Search for the cell housing the specified text and yield its (X, Y) center coordinate. 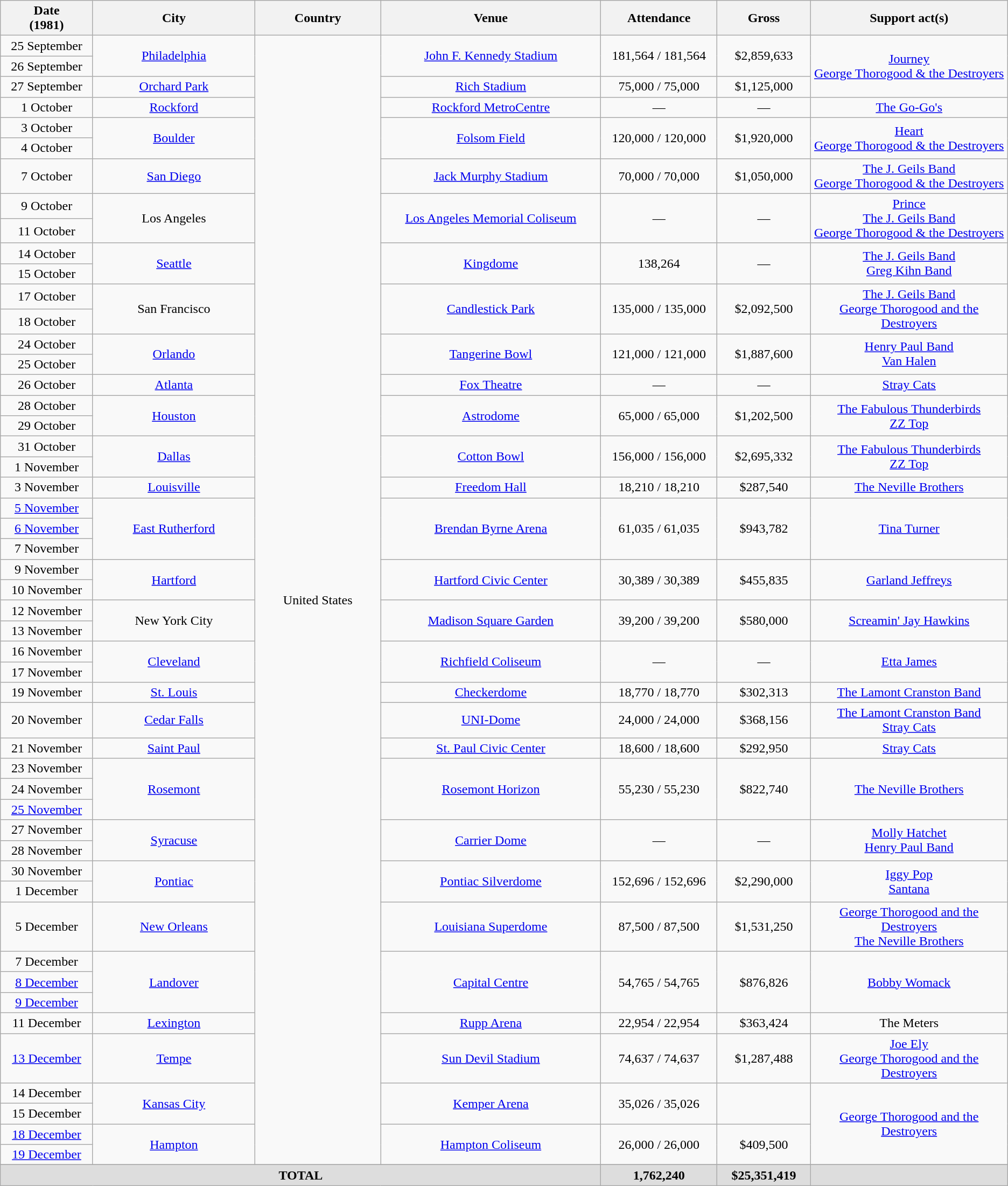
12 November (47, 610)
22,954 / 22,954 (659, 1023)
$822,740 (764, 789)
San Francisco (173, 309)
35,026 / 35,026 (659, 1104)
28 October (47, 406)
Hampton Coliseum (491, 1145)
55,230 / 55,230 (659, 789)
Dallas (173, 457)
Henry Paul BandVan Halen (909, 354)
$1,531,250 (764, 926)
Los Angeles (173, 218)
Kemper Arena (491, 1104)
$409,500 (764, 1145)
Saint Paul (173, 748)
JourneyGeorge Thorogood & the Destroyers (909, 66)
3 November (47, 487)
Iggy PopSantana (909, 881)
Boulder (173, 138)
18,600 / 18,600 (659, 748)
$580,000 (764, 620)
The Lamont Cranston Band (909, 693)
19 December (47, 1155)
The J. Geils BandGreg Kihn Band (909, 263)
Freedom Hall (491, 487)
1 November (47, 467)
61,035 / 61,035 (659, 528)
New York City (173, 620)
$1,050,000 (764, 176)
9 October (47, 206)
$1,287,488 (764, 1058)
Attendance (659, 18)
Folsom Field (491, 138)
$2,290,000 (764, 881)
Country (318, 18)
Hampton (173, 1145)
Etta James (909, 661)
Gross (764, 18)
30 November (47, 871)
6 November (47, 528)
54,765 / 54,765 (659, 982)
11 October (47, 231)
$1,920,000 (764, 138)
Brendan Byrne Arena (491, 528)
74,637 / 74,637 (659, 1058)
21 November (47, 748)
Richfield Coliseum (491, 661)
The Meters (909, 1023)
San Diego (173, 176)
14 December (47, 1093)
The Go-Go's (909, 107)
Pontiac (173, 881)
25 November (47, 810)
Molly HatchetHenry Paul Band (909, 840)
Orlando (173, 354)
26 October (47, 385)
Madison Square Garden (491, 620)
$368,156 (764, 721)
8 December (47, 982)
George Thorogood and the DestroyersThe Neville Brothers (909, 926)
Rosemont Horizon (491, 789)
Tangerine Bowl (491, 354)
$1,887,600 (764, 354)
TOTAL (300, 1175)
Rosemont (173, 789)
15 December (47, 1114)
$1,125,000 (764, 87)
Hartford (173, 580)
Atlanta (173, 385)
$943,782 (764, 528)
$876,826 (764, 982)
Cotton Bowl (491, 457)
5 November (47, 508)
1 December (47, 891)
Rockford (173, 107)
39,200 / 39,200 (659, 620)
4 October (47, 148)
Venue (491, 18)
City (173, 18)
7 December (47, 961)
Orchard Park (173, 87)
1,762,240 (659, 1175)
$363,424 (764, 1023)
$2,092,500 (764, 309)
17 November (47, 672)
29 October (47, 426)
19 November (47, 693)
$1,202,500 (764, 416)
16 November (47, 651)
30,389 / 30,389 (659, 580)
26 September (47, 66)
13 November (47, 631)
Landover (173, 982)
Support act(s) (909, 18)
15 October (47, 274)
18,770 / 18,770 (659, 693)
Louisville (173, 487)
Philadelphia (173, 56)
Checkerdome (491, 693)
Date(1981) (47, 18)
18 October (47, 321)
Cleveland (173, 661)
152,696 / 152,696 (659, 881)
The Lamont Cranston BandStray Cats (909, 721)
9 November (47, 569)
$2,859,633 (764, 56)
17 October (47, 296)
13 December (47, 1058)
120,000 / 120,000 (659, 138)
Screamin' Jay Hawkins (909, 620)
3 October (47, 128)
Jack Murphy Stadium (491, 176)
PrinceThe J. Geils BandGeorge Thorogood & the Destroyers (909, 218)
14 October (47, 253)
$455,835 (764, 580)
24 October (47, 344)
9 December (47, 1002)
St. Paul Civic Center (491, 748)
121,000 / 121,000 (659, 354)
Los Angeles Memorial Coliseum (491, 218)
$287,540 (764, 487)
70,000 / 70,000 (659, 176)
Astrodome (491, 416)
Bobby Womack (909, 982)
75,000 / 75,000 (659, 87)
The J. Geils BandGeorge Thorogood & the Destroyers (909, 176)
25 October (47, 365)
Rockford MetroCentre (491, 107)
$302,313 (764, 693)
Candlestick Park (491, 309)
Houston (173, 416)
20 November (47, 721)
St. Louis (173, 693)
Kingdome (491, 263)
156,000 / 156,000 (659, 457)
Syracuse (173, 840)
Garland Jeffreys (909, 580)
Sun Devil Stadium (491, 1058)
$2,695,332 (764, 457)
George Thorogood and the Destroyers (909, 1124)
11 December (47, 1023)
27 September (47, 87)
UNI-Dome (491, 721)
$292,950 (764, 748)
25 September (47, 46)
7 November (47, 549)
Lexington (173, 1023)
Hartford Civic Center (491, 580)
HeartGeorge Thorogood & the Destroyers (909, 138)
$25,351,419 (764, 1175)
East Rutherford (173, 528)
Tina Turner (909, 528)
Rich Stadium (491, 87)
31 October (47, 447)
Capital Centre (491, 982)
Pontiac Silverdome (491, 881)
Kansas City (173, 1104)
138,264 (659, 263)
Tempe (173, 1058)
24 November (47, 789)
Seattle (173, 263)
1 October (47, 107)
5 December (47, 926)
18 December (47, 1134)
135,000 / 135,000 (659, 309)
United States (318, 600)
181,564 / 181,564 (659, 56)
Joe ElyGeorge Thorogood and the Destroyers (909, 1058)
Louisiana Superdome (491, 926)
New Orleans (173, 926)
Fox Theatre (491, 385)
24,000 / 24,000 (659, 721)
28 November (47, 850)
Cedar Falls (173, 721)
John F. Kennedy Stadium (491, 56)
65,000 / 65,000 (659, 416)
26,000 / 26,000 (659, 1145)
18,210 / 18,210 (659, 487)
The J. Geils BandGeorge Thorogood and the Destroyers (909, 309)
Carrier Dome (491, 840)
Rupp Arena (491, 1023)
87,500 / 87,500 (659, 926)
23 November (47, 769)
27 November (47, 830)
10 November (47, 590)
7 October (47, 176)
